Search for the cell housing the specified text and yield its [X, Y] center coordinate. 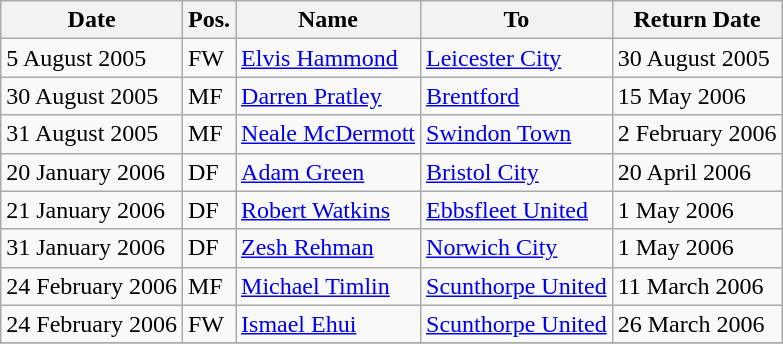
11 March 2006 [697, 286]
Ebbsfleet United [517, 210]
Elvis Hammond [328, 58]
20 January 2006 [92, 172]
Zesh Rehman [328, 248]
26 March 2006 [697, 324]
Pos. [208, 20]
15 May 2006 [697, 96]
5 August 2005 [92, 58]
Michael Timlin [328, 286]
Brentford [517, 96]
21 January 2006 [92, 210]
Robert Watkins [328, 210]
2 February 2006 [697, 134]
To [517, 20]
Date [92, 20]
Norwich City [517, 248]
20 April 2006 [697, 172]
31 January 2006 [92, 248]
Ismael Ehui [328, 324]
Darren Pratley [328, 96]
Leicester City [517, 58]
31 August 2005 [92, 134]
Return Date [697, 20]
Swindon Town [517, 134]
Name [328, 20]
Bristol City [517, 172]
Adam Green [328, 172]
Neale McDermott [328, 134]
